Detect which cell encompasses the target text, then output its [X, Y] center coordinate. 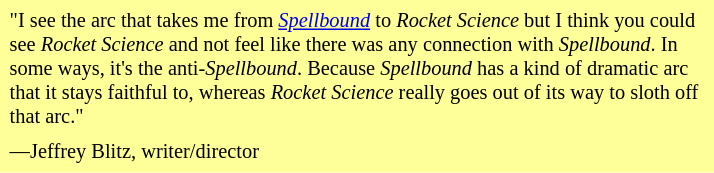
—Jeffrey Blitz, writer/director [358, 152]
